Determine the (X, Y) coordinate at the center of the cell enclosing the given text.  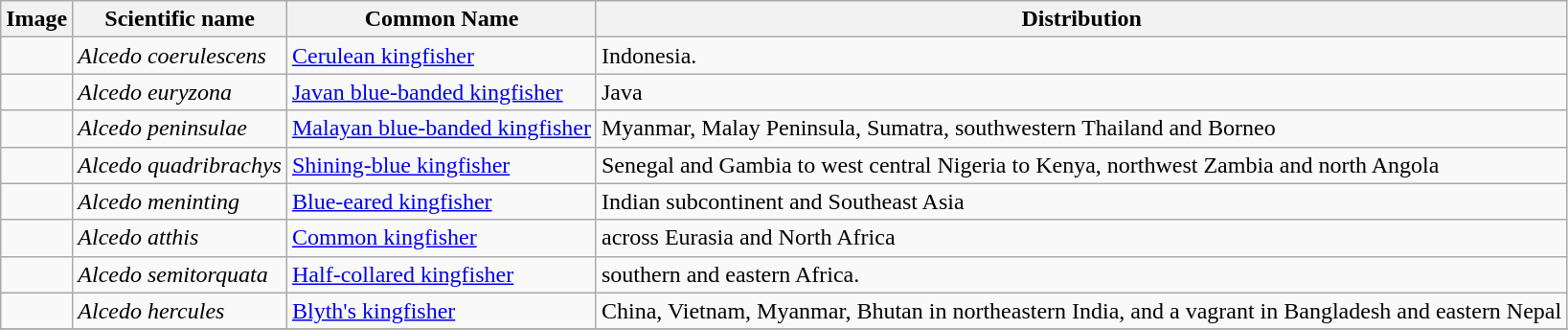
Alcedo meninting (180, 201)
Alcedo coerulescens (180, 56)
Senegal and Gambia to west central Nigeria to Kenya, northwest Zambia and north Angola (1080, 165)
Alcedo semitorquata (180, 274)
Cerulean kingfisher (441, 56)
Blyth's kingfisher (441, 311)
Common Name (441, 19)
Scientific name (180, 19)
Image (36, 19)
Alcedo euryzona (180, 92)
across Eurasia and North Africa (1080, 238)
Distribution (1080, 19)
Alcedo quadribrachys (180, 165)
Java (1080, 92)
China, Vietnam, Myanmar, Bhutan in northeastern India, and a vagrant in Bangladesh and eastern Nepal (1080, 311)
Indian subcontinent and Southeast Asia (1080, 201)
Common kingfisher (441, 238)
Alcedo hercules (180, 311)
Shining-blue kingfisher (441, 165)
Indonesia. (1080, 56)
Alcedo peninsulae (180, 129)
Half-collared kingfisher (441, 274)
Alcedo atthis (180, 238)
Javan blue-banded kingfisher (441, 92)
Myanmar, Malay Peninsula, Sumatra, southwestern Thailand and Borneo (1080, 129)
Blue-eared kingfisher (441, 201)
southern and eastern Africa. (1080, 274)
Malayan blue-banded kingfisher (441, 129)
